Provide the (x, y) coordinate of the cell's center where the given text is located.  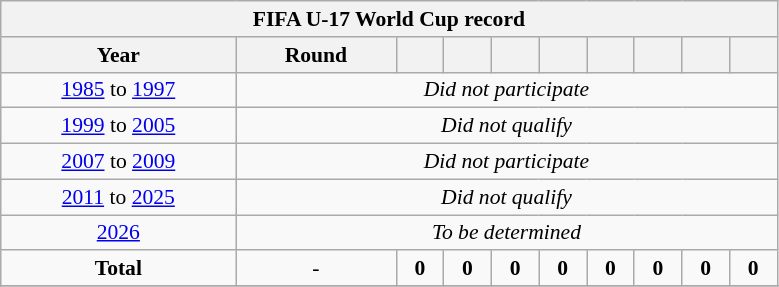
FIFA U-17 World Cup record (389, 19)
Year (118, 55)
Total (118, 269)
- (316, 269)
Round (316, 55)
2011 to 2025 (118, 197)
2007 to 2009 (118, 162)
1985 to 1997 (118, 90)
To be determined (506, 233)
2026 (118, 233)
1999 to 2005 (118, 126)
